Pinpoint the cell where the given text exists, returning its (x, y) midpoint coordinate. 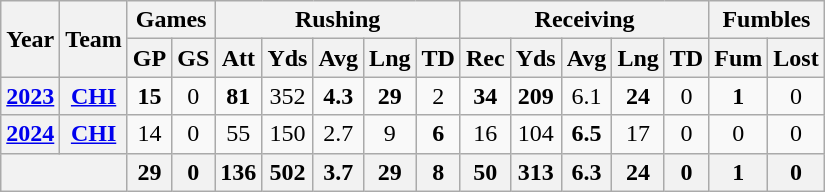
Lost (796, 58)
15 (149, 96)
9 (390, 134)
2023 (30, 96)
6.1 (586, 96)
352 (288, 96)
209 (536, 96)
GS (194, 58)
Fumbles (766, 20)
Rec (485, 58)
16 (485, 134)
104 (536, 134)
17 (638, 134)
Year (30, 39)
Rushing (338, 20)
6.3 (586, 172)
313 (536, 172)
Games (170, 20)
34 (485, 96)
Receiving (584, 20)
50 (485, 172)
2 (438, 96)
502 (288, 172)
3.7 (338, 172)
55 (238, 134)
136 (238, 172)
81 (238, 96)
4.3 (338, 96)
GP (149, 58)
Fum (738, 58)
6 (438, 134)
150 (288, 134)
8 (438, 172)
14 (149, 134)
2024 (30, 134)
2.7 (338, 134)
Att (238, 58)
6.5 (586, 134)
Team (94, 39)
